From the cell containing the given text, extract its center point as (x, y) coordinate. 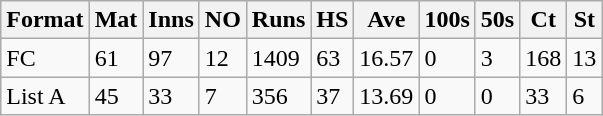
63 (332, 58)
7 (222, 96)
Runs (278, 20)
100s (447, 20)
HS (332, 20)
356 (278, 96)
168 (544, 58)
61 (116, 58)
3 (497, 58)
1409 (278, 58)
16.57 (386, 58)
13.69 (386, 96)
37 (332, 96)
97 (171, 58)
List A (45, 96)
Mat (116, 20)
Inns (171, 20)
12 (222, 58)
6 (584, 96)
45 (116, 96)
NO (222, 20)
Format (45, 20)
FC (45, 58)
50s (497, 20)
Ct (544, 20)
Ave (386, 20)
13 (584, 58)
St (584, 20)
